Locate the cell with the specified text and output its [x, y] center coordinate. 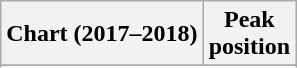
Peak position [249, 34]
Chart (2017–2018) [102, 34]
